Identify which cell holds the provided text, then report its [X, Y] central coordinate. 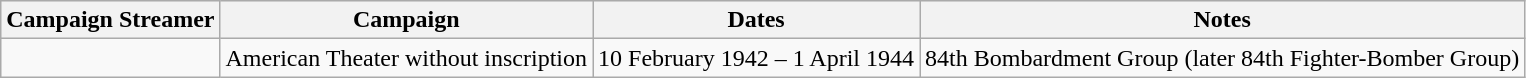
Campaign [406, 20]
10 February 1942 – 1 April 1944 [756, 58]
84th Bombardment Group (later 84th Fighter-Bomber Group) [1222, 58]
American Theater without inscription [406, 58]
Notes [1222, 20]
Campaign Streamer [110, 20]
Dates [756, 20]
